Output the (X, Y) coordinate of the center of the cell containing the given text.  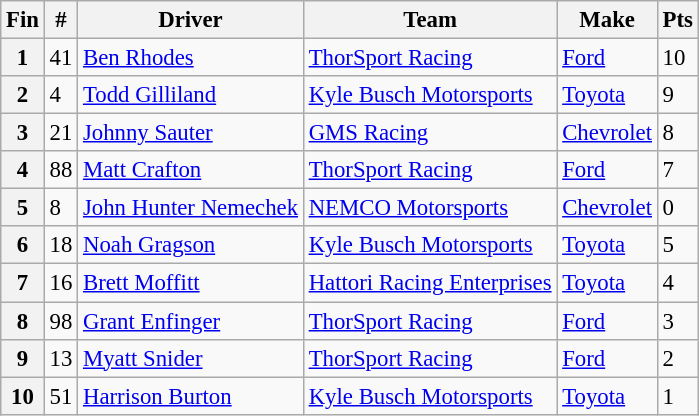
21 (60, 133)
Make (607, 20)
Brett Moffitt (191, 283)
GMS Racing (430, 133)
98 (60, 321)
Noah Gragson (191, 245)
16 (60, 283)
Todd Gilliland (191, 95)
Ben Rhodes (191, 58)
0 (678, 208)
Grant Enfinger (191, 321)
Team (430, 20)
Johnny Sauter (191, 133)
41 (60, 58)
13 (60, 358)
6 (23, 245)
Hattori Racing Enterprises (430, 283)
Harrison Burton (191, 396)
Fin (23, 20)
NEMCO Motorsports (430, 208)
Myatt Snider (191, 358)
51 (60, 396)
John Hunter Nemechek (191, 208)
Matt Crafton (191, 170)
18 (60, 245)
# (60, 20)
Pts (678, 20)
Driver (191, 20)
88 (60, 170)
